Output the (x, y) coordinate of the center of the cell containing the given text.  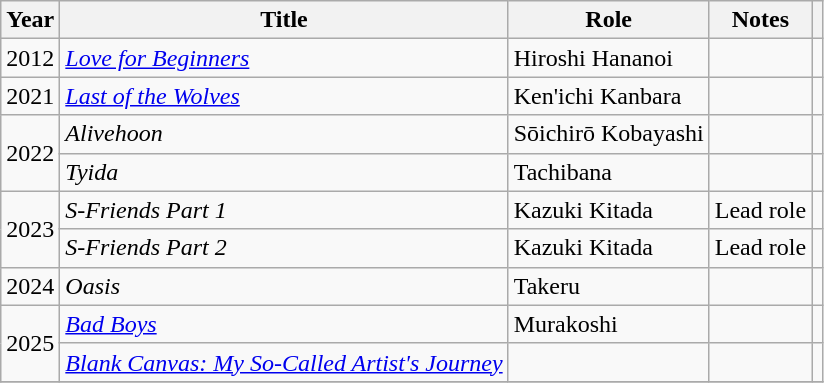
Hiroshi Hananoi (608, 58)
Love for Beginners (284, 58)
Ken'ichi Kanbara (608, 96)
S-Friends Part 1 (284, 210)
Last of the Wolves (284, 96)
2012 (30, 58)
Oasis (284, 286)
Blank Canvas: My So-Called Artist's Journey (284, 362)
2023 (30, 229)
S-Friends Part 2 (284, 248)
Tyida (284, 172)
Title (284, 20)
2022 (30, 153)
Tachibana (608, 172)
2024 (30, 286)
Takeru (608, 286)
2025 (30, 343)
Murakoshi (608, 324)
Year (30, 20)
2021 (30, 96)
Notes (760, 20)
Sōichirō Kobayashi (608, 134)
Bad Boys (284, 324)
Alivehoon (284, 134)
Role (608, 20)
